Output the [x, y] coordinate of the center of the cell containing the given text.  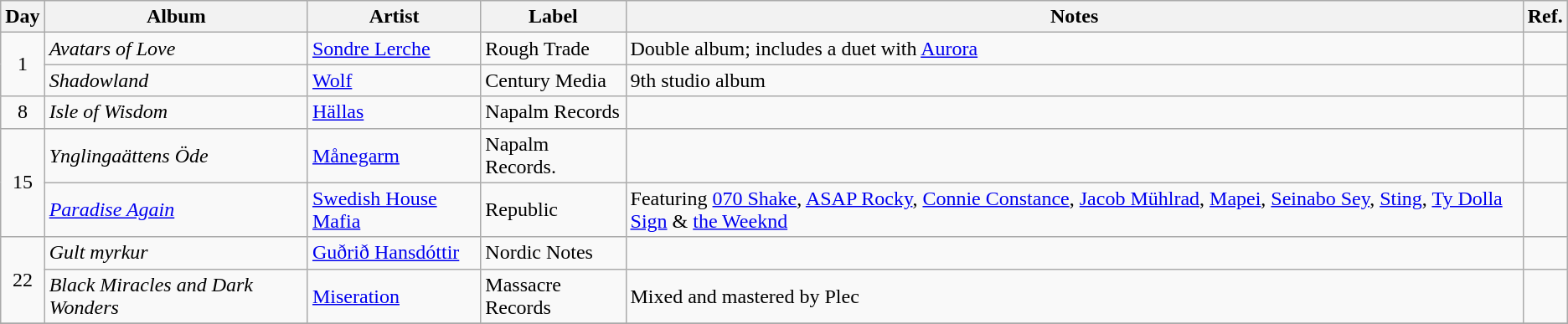
Napalm Records [553, 112]
Mixed and mastered by Plec [1074, 296]
Wolf [394, 80]
15 [23, 183]
Featuring 070 Shake, ASAP Rocky, Connie Constance, Jacob Mühlrad, Mapei, Seinabo Sey, Sting, Ty Dolla Sign & the Weeknd [1074, 209]
Century Media [553, 80]
9th studio album [1074, 80]
Shadowland [176, 80]
Guðrið Hansdóttir [394, 253]
Double album; includes a duet with Aurora [1074, 49]
Gult myrkur [176, 253]
8 [23, 112]
Paradise Again [176, 209]
Månegarm [394, 156]
Republic [553, 209]
22 [23, 280]
Napalm Records. [553, 156]
Album [176, 17]
Miseration [394, 296]
Black Miracles and Dark Wonders [176, 296]
Day [23, 17]
Nordic Notes [553, 253]
Label [553, 17]
Artist [394, 17]
Ynglingaättens Öde [176, 156]
Isle of Wisdom [176, 112]
Notes [1074, 17]
Hällas [394, 112]
Rough Trade [553, 49]
Swedish House Mafia [394, 209]
Massacre Records [553, 296]
Ref. [1545, 17]
Avatars of Love [176, 49]
1 [23, 64]
Sondre Lerche [394, 49]
